From the cell containing the given text, extract its center point as (X, Y) coordinate. 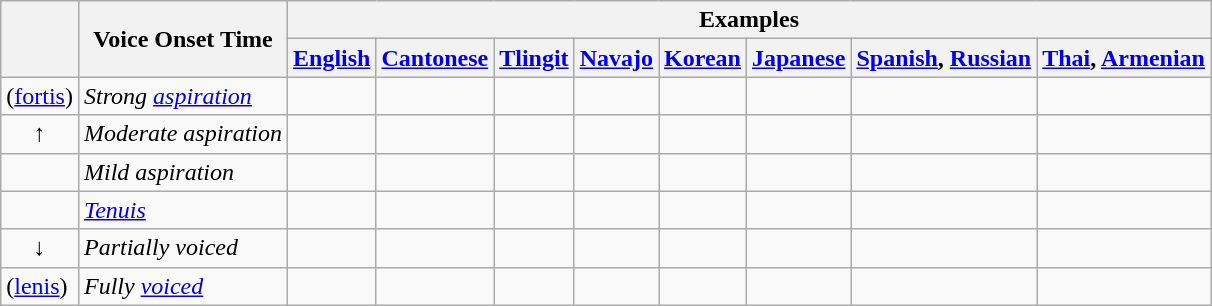
↑ (40, 134)
Tlingit (534, 58)
(lenis) (40, 286)
Spanish, Russian (944, 58)
Japanese (798, 58)
Strong aspiration (182, 96)
(fortis) (40, 96)
Fully voiced (182, 286)
↓ (40, 248)
English (332, 58)
Moderate aspiration (182, 134)
Examples (750, 20)
Tenuis (182, 210)
Partially voiced (182, 248)
Mild aspiration (182, 172)
Cantonese (435, 58)
Thai, Armenian (1124, 58)
Korean (703, 58)
Voice Onset Time (182, 39)
Navajo (616, 58)
